Determine the [X, Y] coordinate at the center of the cell enclosing the given text.  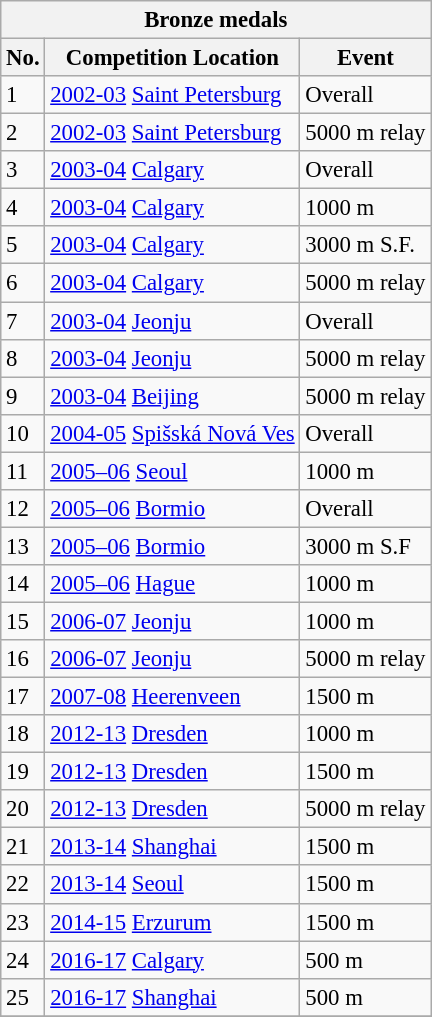
2016-17 Shanghai [172, 997]
2013-14 Shanghai [172, 847]
13 [23, 546]
2014-15 Erzurum [172, 922]
20 [23, 809]
16 [23, 659]
14 [23, 584]
6 [23, 283]
11 [23, 471]
10 [23, 433]
3 [23, 170]
21 [23, 847]
24 [23, 960]
2004-05 Spišská Nová Ves [172, 433]
8 [23, 358]
22 [23, 885]
12 [23, 509]
25 [23, 997]
23 [23, 922]
Competition Location [172, 58]
Bronze medals [216, 20]
No. [23, 58]
2 [23, 133]
2007-08 Heerenveen [172, 697]
4 [23, 208]
2005–06 Hague [172, 584]
15 [23, 621]
2003-04 Beijing [172, 396]
2013-14 Seoul [172, 885]
9 [23, 396]
19 [23, 772]
17 [23, 697]
7 [23, 321]
5 [23, 245]
2005–06 Seoul [172, 471]
2016-17 Calgary [172, 960]
Event [366, 58]
1 [23, 95]
18 [23, 734]
3000 m S.F [366, 546]
3000 m S.F. [366, 245]
